Scan for the cell matching the given text and deliver its (X, Y) coordinate at center. 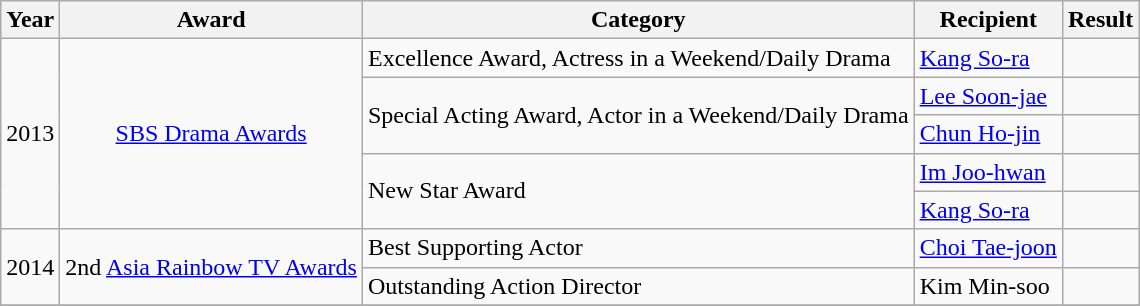
Im Joo-hwan (988, 172)
Excellence Award, Actress in a Weekend/Daily Drama (638, 58)
Result (1100, 20)
2nd Asia Rainbow TV Awards (212, 267)
Outstanding Action Director (638, 286)
Chun Ho-jin (988, 134)
2014 (30, 267)
SBS Drama Awards (212, 134)
Special Acting Award, Actor in a Weekend/Daily Drama (638, 115)
Year (30, 20)
2013 (30, 134)
Recipient (988, 20)
Best Supporting Actor (638, 248)
Lee Soon-jae (988, 96)
Category (638, 20)
Choi Tae-joon (988, 248)
Kim Min-soo (988, 286)
Award (212, 20)
New Star Award (638, 191)
